Return [X, Y] of the center of cell containing provided text 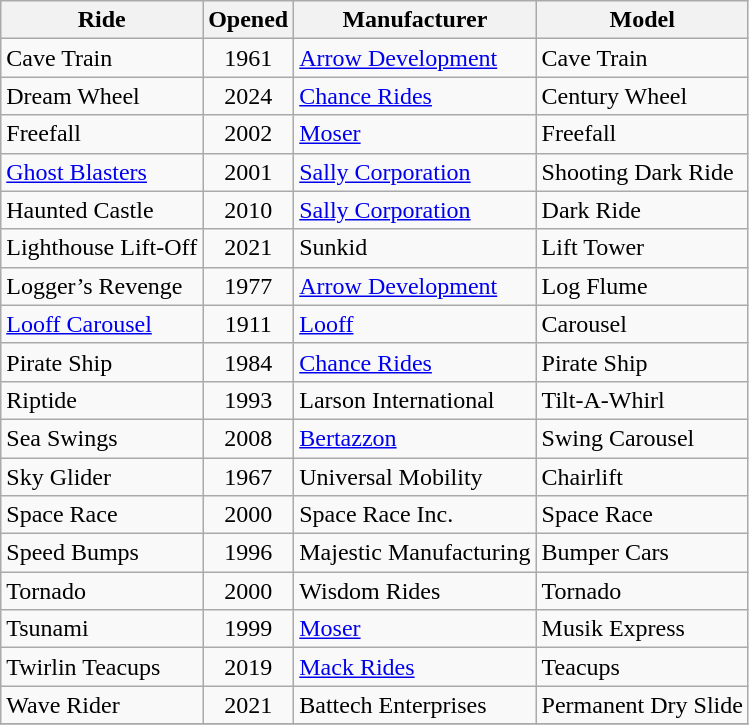
Teacups [642, 667]
2010 [248, 210]
Century Wheel [642, 96]
Dark Ride [642, 210]
Dream Wheel [102, 96]
Model [642, 20]
Haunted Castle [102, 210]
Wisdom Rides [415, 591]
Chairlift [642, 477]
1984 [248, 362]
Log Flume [642, 286]
Bumper Cars [642, 553]
Carousel [642, 324]
Swing Carousel [642, 438]
Space Race Inc. [415, 515]
Lighthouse Lift-Off [102, 248]
Shooting Dark Ride [642, 172]
Manufacturer [415, 20]
Tsunami [102, 629]
Bertazzon [415, 438]
Sea Swings [102, 438]
Battech Enterprises [415, 705]
1999 [248, 629]
2008 [248, 438]
Looff [415, 324]
Tilt-A-Whirl [642, 400]
1967 [248, 477]
Looff Carousel [102, 324]
Twirlin Teacups [102, 667]
1911 [248, 324]
Musik Express [642, 629]
Lift Tower [642, 248]
Wave Rider [102, 705]
Sky Glider [102, 477]
Universal Mobility [415, 477]
2019 [248, 667]
Ghost Blasters [102, 172]
2001 [248, 172]
Opened [248, 20]
Permanent Dry Slide [642, 705]
Mack Rides [415, 667]
Majestic Manufacturing [415, 553]
1961 [248, 58]
1993 [248, 400]
Ride [102, 20]
2024 [248, 96]
1996 [248, 553]
Larson International [415, 400]
2002 [248, 134]
Logger’s Revenge [102, 286]
1977 [248, 286]
Sunkid [415, 248]
Riptide [102, 400]
Speed Bumps [102, 553]
